Return [X, Y] of the center of cell containing provided text 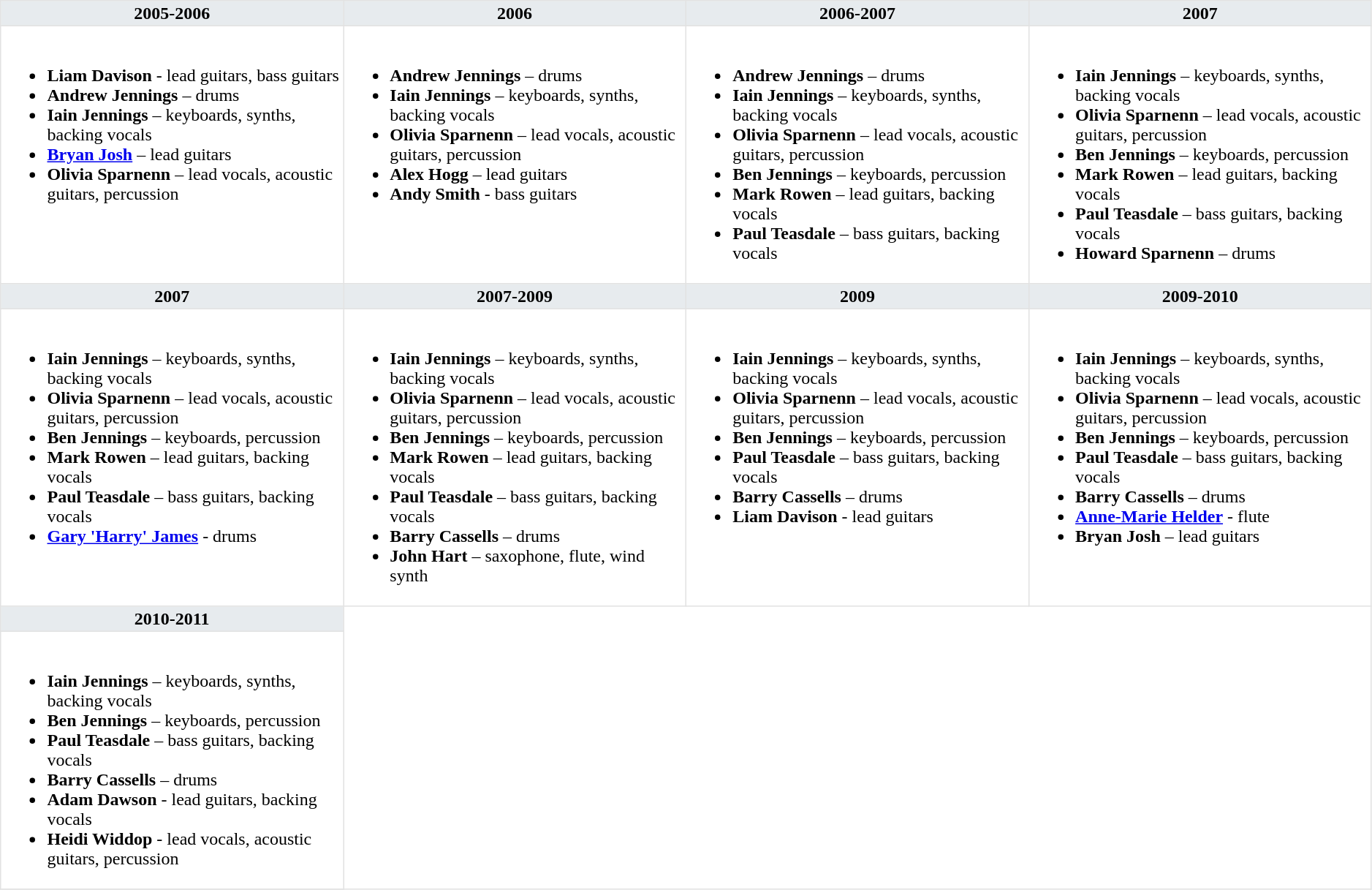
2005-2006 [173, 13]
2006 [515, 13]
2007-2009 [515, 296]
2009-2010 [1200, 296]
2009 [857, 296]
2010-2011 [173, 619]
2006-2007 [857, 13]
